From the cell containing the given text, extract its center point as [x, y] coordinate. 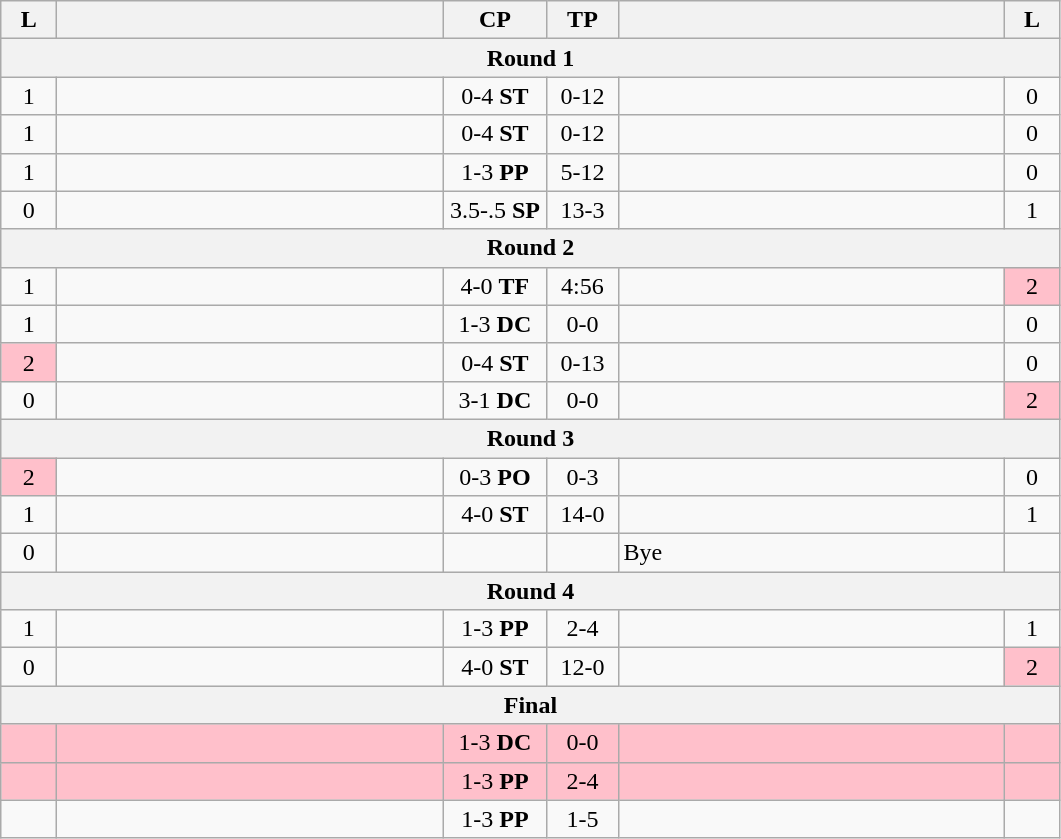
Round 4 [530, 591]
TP [582, 20]
Round 1 [530, 58]
0-3 PO [495, 477]
Bye [811, 553]
1-5 [582, 819]
0-13 [582, 362]
CP [495, 20]
12-0 [582, 667]
5-12 [582, 172]
3-1 DC [495, 400]
0-3 [582, 477]
14-0 [582, 515]
Round 3 [530, 438]
4:56 [582, 286]
Round 2 [530, 248]
3.5-.5 SP [495, 210]
4-0 TF [495, 286]
13-3 [582, 210]
Final [530, 705]
